Extract the (x, y) coordinate from the center of the cell holding the provided text.  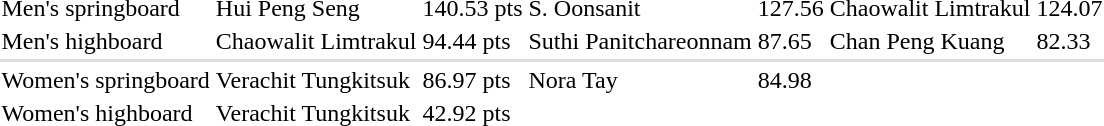
Verachit Tungkitsuk (316, 80)
84.98 (790, 80)
Nora Tay (640, 80)
87.65 (790, 41)
Suthi Panitchareonnam (640, 41)
82.33 (1070, 41)
Chaowalit Limtrakul (316, 41)
Women's springboard (106, 80)
Men's highboard (106, 41)
94.44 pts (472, 41)
Chan Peng Kuang (930, 41)
86.97 pts (472, 80)
